Extract the [X, Y] coordinate from the center of the cell holding the provided text.  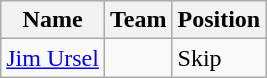
Skip [219, 58]
Team [138, 20]
Position [219, 20]
Jim Ursel [53, 58]
Name [53, 20]
